Return the (x, y) coordinate for the center point of the cell that contains the specified text.  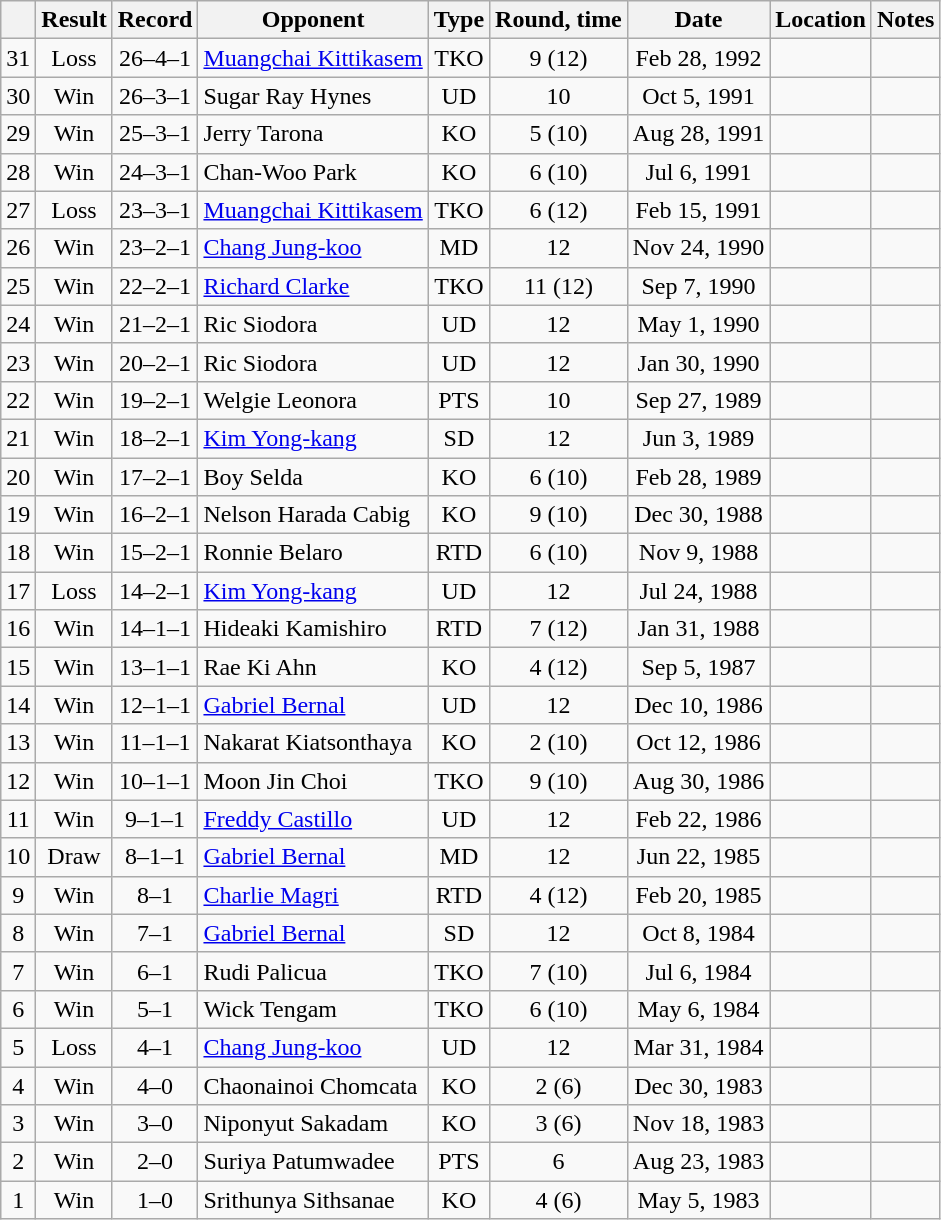
7–1 (155, 933)
2 (18, 1162)
Welgie Leonora (313, 400)
Aug 30, 1986 (698, 781)
Opponent (313, 20)
3–0 (155, 1124)
19–2–1 (155, 400)
Jul 6, 1991 (698, 172)
11–1–1 (155, 743)
Notes (905, 20)
Mar 31, 1984 (698, 1047)
17–2–1 (155, 477)
13–1–1 (155, 667)
May 5, 1983 (698, 1200)
Record (155, 20)
25–3–1 (155, 134)
Sep 7, 1990 (698, 286)
22–2–1 (155, 286)
21 (18, 438)
23–3–1 (155, 210)
Oct 5, 1991 (698, 96)
Sep 27, 1989 (698, 400)
Boy Selda (313, 477)
24–3–1 (155, 172)
20 (18, 477)
10–1–1 (155, 781)
Result (74, 20)
Oct 12, 1986 (698, 743)
Jan 30, 1990 (698, 362)
14–1–1 (155, 629)
Jun 22, 1985 (698, 857)
Draw (74, 857)
Aug 23, 1983 (698, 1162)
13 (18, 743)
1 (18, 1200)
Jerry Tarona (313, 134)
Niponyut Sakadam (313, 1124)
Ronnie Belaro (313, 553)
6 (12) (559, 210)
9 (18, 895)
Rudi Palicua (313, 971)
Oct 8, 1984 (698, 933)
9 (12) (559, 58)
Hideaki Kamishiro (313, 629)
5 (18, 1047)
26–3–1 (155, 96)
6–1 (155, 971)
Dec 10, 1986 (698, 705)
7 (18, 971)
7 (10) (559, 971)
16 (18, 629)
Type (458, 20)
19 (18, 515)
Srithunya Sithsanae (313, 1200)
24 (18, 324)
9–1–1 (155, 819)
Nakarat Kiatsonthaya (313, 743)
31 (18, 58)
Nov 18, 1983 (698, 1124)
21–2–1 (155, 324)
3 (6) (559, 1124)
Location (821, 20)
15–2–1 (155, 553)
Nov 9, 1988 (698, 553)
5 (10) (559, 134)
23–2–1 (155, 248)
17 (18, 591)
2 (6) (559, 1085)
15 (18, 667)
Charlie Magri (313, 895)
Richard Clarke (313, 286)
Round, time (559, 20)
4 (18, 1085)
8 (18, 933)
Jul 24, 1988 (698, 591)
Moon Jin Choi (313, 781)
Suriya Patumwadee (313, 1162)
May 6, 1984 (698, 1009)
20–2–1 (155, 362)
4–1 (155, 1047)
Aug 28, 1991 (698, 134)
2 (10) (559, 743)
Feb 22, 1986 (698, 819)
Sugar Ray Hynes (313, 96)
Jul 6, 1984 (698, 971)
1–0 (155, 1200)
14 (18, 705)
8–1 (155, 895)
Dec 30, 1983 (698, 1085)
Chaonainoi Chomcata (313, 1085)
Sep 5, 1987 (698, 667)
Date (698, 20)
18–2–1 (155, 438)
18 (18, 553)
23 (18, 362)
Rae Ki Ahn (313, 667)
14–2–1 (155, 591)
16–2–1 (155, 515)
Feb 15, 1991 (698, 210)
5–1 (155, 1009)
Freddy Castillo (313, 819)
Wick Tengam (313, 1009)
Chan-Woo Park (313, 172)
Jan 31, 1988 (698, 629)
Feb 28, 1992 (698, 58)
22 (18, 400)
27 (18, 210)
Jun 3, 1989 (698, 438)
Dec 30, 1988 (698, 515)
Feb 28, 1989 (698, 477)
7 (12) (559, 629)
30 (18, 96)
Feb 20, 1985 (698, 895)
2–0 (155, 1162)
28 (18, 172)
Nelson Harada Cabig (313, 515)
25 (18, 286)
4–0 (155, 1085)
8–1–1 (155, 857)
29 (18, 134)
26 (18, 248)
12–1–1 (155, 705)
May 1, 1990 (698, 324)
11 (12) (559, 286)
Nov 24, 1990 (698, 248)
4 (6) (559, 1200)
26–4–1 (155, 58)
11 (18, 819)
3 (18, 1124)
